For the text-containing cell, return its midpoint in [X, Y] coordinate format. 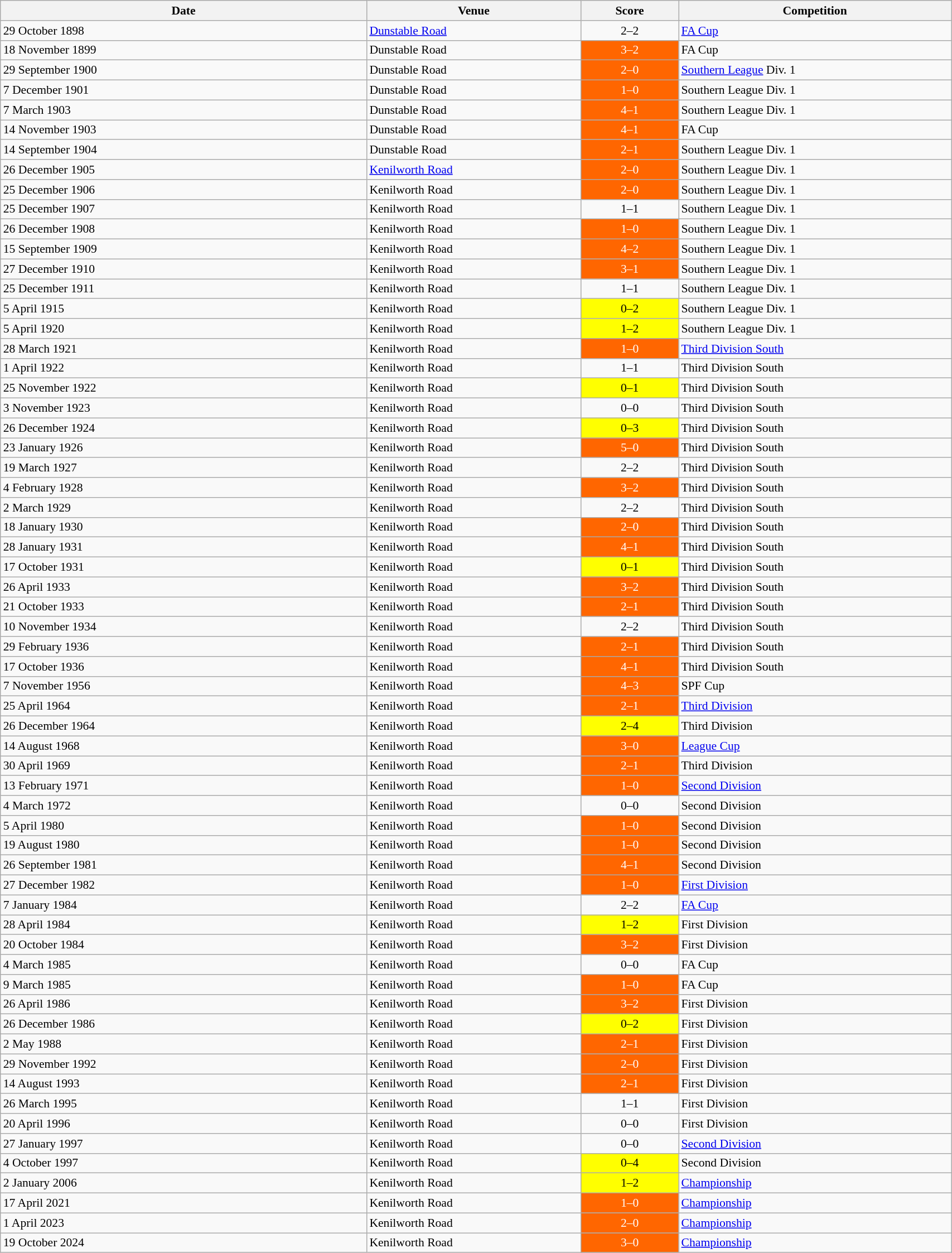
4 March 1972 [184, 806]
19 August 1980 [184, 845]
26 December 1964 [184, 726]
26 December 1905 [184, 170]
26 April 1986 [184, 1004]
26 March 1995 [184, 1104]
2 March 1929 [184, 508]
14 November 1903 [184, 130]
7 December 1901 [184, 90]
4 October 1997 [184, 1163]
28 January 1931 [184, 547]
5–0 [630, 448]
17 October 1936 [184, 667]
3–1 [630, 269]
29 October 1898 [184, 31]
14 August 1968 [184, 746]
18 November 1899 [184, 50]
26 April 1933 [184, 587]
5 April 1980 [184, 826]
25 December 1911 [184, 289]
13 February 1971 [184, 786]
5 April 1920 [184, 329]
Score [630, 11]
7 November 1956 [184, 686]
SPF Cup [815, 686]
25 November 1922 [184, 388]
25 December 1906 [184, 190]
Date [184, 11]
1 April 2023 [184, 1223]
21 October 1933 [184, 607]
26 December 1986 [184, 1024]
0–4 [630, 1163]
29 February 1936 [184, 647]
4 February 1928 [184, 488]
27 December 1982 [184, 885]
4–3 [630, 686]
League Cup [815, 746]
2–4 [630, 726]
Venue [473, 11]
29 September 1900 [184, 70]
28 March 1921 [184, 349]
3 November 1923 [184, 408]
30 April 1969 [184, 766]
Competition [815, 11]
28 April 1984 [184, 925]
7 January 1984 [184, 905]
20 April 1996 [184, 1124]
14 September 1904 [184, 150]
9 March 1985 [184, 985]
15 September 1909 [184, 249]
29 November 1992 [184, 1064]
2 January 2006 [184, 1183]
10 November 1934 [184, 627]
0–3 [630, 428]
26 September 1981 [184, 865]
25 April 1964 [184, 706]
17 October 1931 [184, 567]
20 October 1984 [184, 945]
14 August 1993 [184, 1084]
27 January 1997 [184, 1144]
1 April 1922 [184, 368]
5 April 1915 [184, 309]
2 May 1988 [184, 1044]
4 March 1985 [184, 965]
26 December 1924 [184, 428]
17 April 2021 [184, 1203]
18 January 1930 [184, 527]
7 March 1903 [184, 110]
19 March 1927 [184, 468]
19 October 2024 [184, 1243]
4–2 [630, 249]
27 December 1910 [184, 269]
23 January 1926 [184, 448]
26 December 1908 [184, 229]
25 December 1907 [184, 209]
